Output the (X, Y) coordinate of the center of the cell containing the given text.  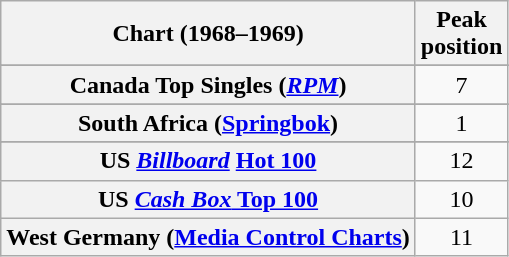
Chart (1968–1969) (208, 34)
12 (461, 161)
West Germany (Media Control Charts) (208, 237)
Canada Top Singles (RPM) (208, 85)
US Cash Box Top 100 (208, 199)
South Africa (Springbok) (208, 123)
1 (461, 123)
Peakposition (461, 34)
11 (461, 237)
US Billboard Hot 100 (208, 161)
10 (461, 199)
7 (461, 85)
